Capture the cell that displays the provided text and extract its (x, y) central coordinate. 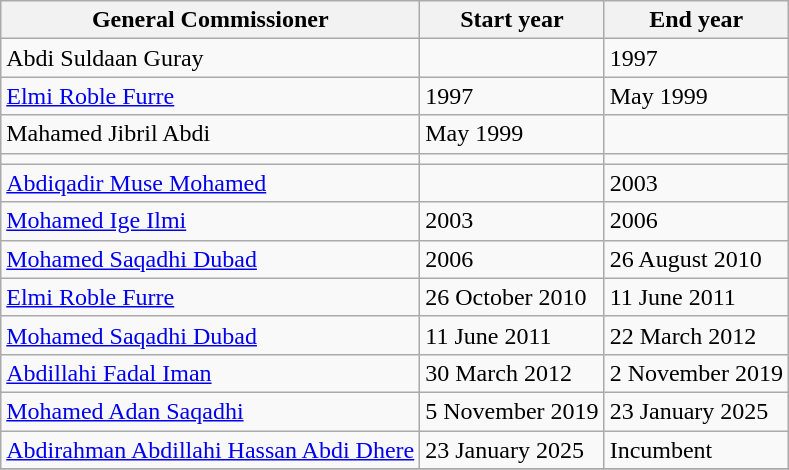
Abdiqadir Muse Mohamed (210, 183)
Mohamed Adan Saqadhi (210, 411)
5 November 2019 (512, 411)
Start year (512, 20)
Mahamed Jibril Abdi (210, 134)
Mohamed Ige Ilmi (210, 221)
Abdi Suldaan Guray (210, 58)
Abdillahi Fadal Iman (210, 373)
End year (696, 20)
26 October 2010 (512, 297)
General Commissioner (210, 20)
22 March 2012 (696, 335)
2 November 2019 (696, 373)
26 August 2010 (696, 259)
Abdirahman Abdillahi Hassan Abdi Dhere (210, 449)
30 March 2012 (512, 373)
Incumbent (696, 449)
